Locate the cell with the specified text and output its [X, Y] center coordinate. 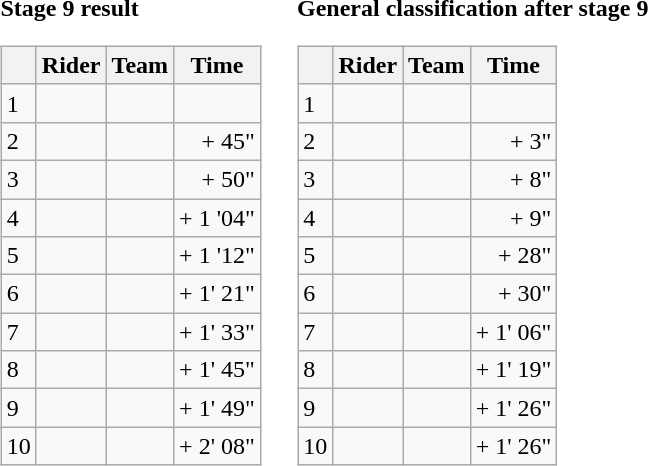
+ 1 '12" [218, 256]
+ 1' 06" [514, 332]
+ 1' 49" [218, 408]
+ 9" [514, 217]
+ 8" [514, 179]
+ 30" [514, 294]
+ 50" [218, 179]
+ 1' 19" [514, 370]
+ 28" [514, 256]
+ 2' 08" [218, 446]
+ 1' 21" [218, 294]
+ 1 '04" [218, 217]
+ 45" [218, 141]
+ 3" [514, 141]
+ 1' 45" [218, 370]
+ 1' 33" [218, 332]
